Locate the cell with the specified text and output its [X, Y] center coordinate. 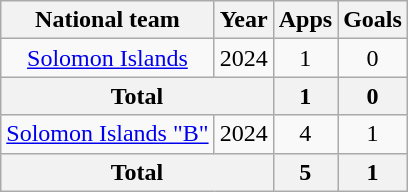
Goals [373, 20]
5 [305, 172]
Solomon Islands "B" [108, 134]
Apps [305, 20]
Solomon Islands [108, 58]
4 [305, 134]
Year [244, 20]
National team [108, 20]
